Scan for the cell matching the given text and deliver its [x, y] coordinate at center. 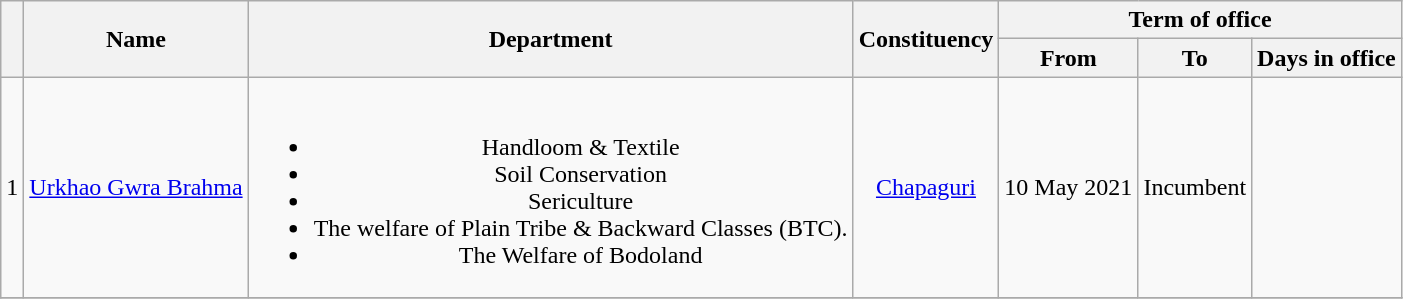
From [1068, 58]
Chapaguri [926, 188]
Department [550, 39]
Urkhao Gwra Brahma [136, 188]
Term of office [1200, 20]
Handloom & TextileSoil ConservationSericultureThe welfare of Plain Tribe & Backward Classes (BTC).The Welfare of Bodoland [550, 188]
Incumbent [1195, 188]
10 May 2021 [1068, 188]
1 [12, 188]
Days in office [1327, 58]
To [1195, 58]
Name [136, 39]
Constituency [926, 39]
